Scan for the cell matching the given text and deliver its (x, y) coordinate at center. 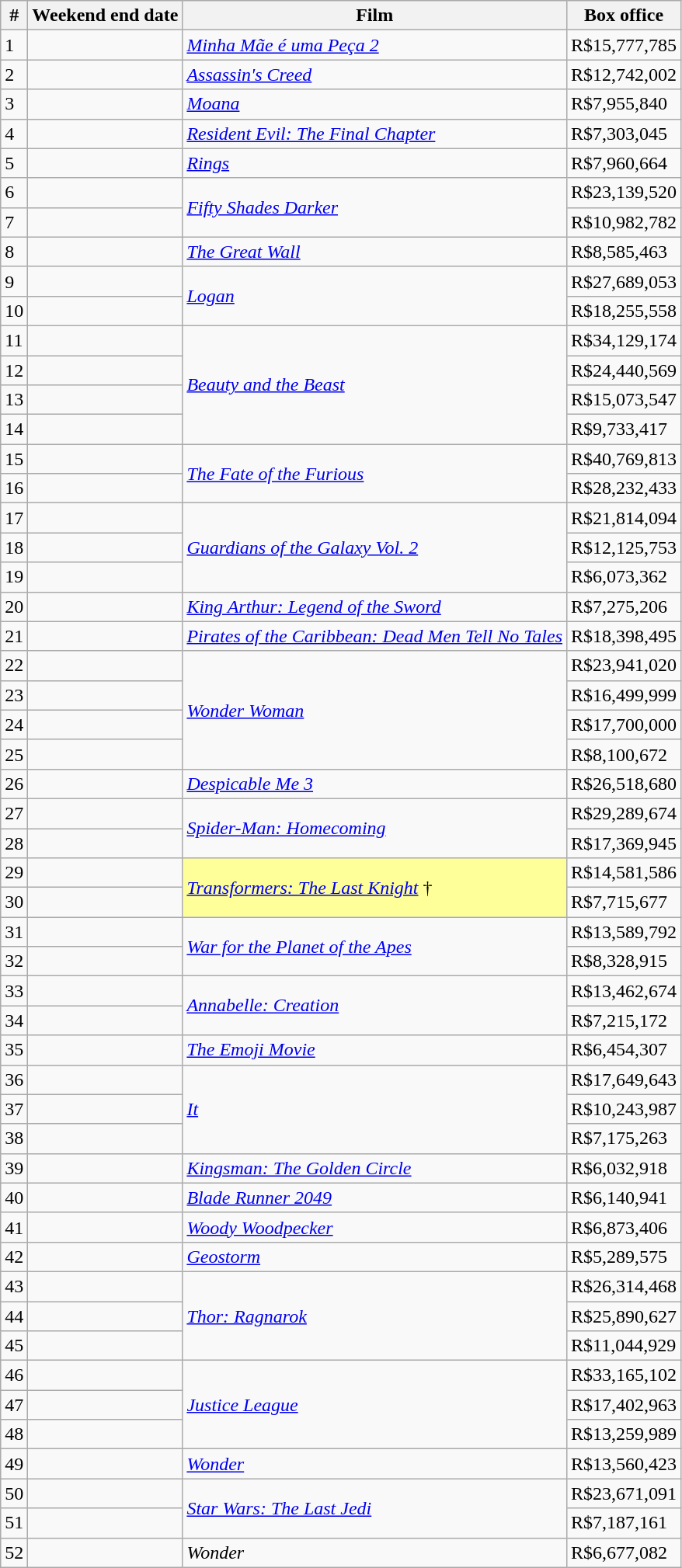
Film (374, 16)
Annabelle: Creation (374, 1006)
9 (14, 281)
R$7,960,664 (625, 163)
Thor: Ragnarok (374, 1316)
Guardians of the Galaxy Vol. 2 (374, 548)
R$24,440,569 (625, 370)
R$17,402,963 (625, 1405)
R$28,232,433 (625, 488)
44 (14, 1316)
6 (14, 193)
46 (14, 1375)
Woody Woodpecker (374, 1227)
R$15,777,785 (625, 45)
41 (14, 1227)
R$13,560,423 (625, 1464)
26 (14, 784)
2 (14, 75)
16 (14, 488)
52 (14, 1552)
R$18,398,495 (625, 636)
8 (14, 252)
R$9,733,417 (625, 429)
Wonder Woman (374, 710)
R$6,454,307 (625, 1050)
R$6,140,941 (625, 1198)
4 (14, 134)
24 (14, 725)
18 (14, 548)
R$26,518,680 (625, 784)
11 (14, 340)
3 (14, 104)
R$23,671,091 (625, 1493)
It (374, 1109)
R$12,125,753 (625, 548)
R$7,175,263 (625, 1139)
R$7,187,161 (625, 1523)
Despicable Me 3 (374, 784)
R$29,289,674 (625, 813)
War for the Planet of the Apes (374, 947)
R$14,581,586 (625, 873)
37 (14, 1109)
R$8,585,463 (625, 252)
R$26,314,468 (625, 1286)
Blade Runner 2049 (374, 1198)
The Great Wall (374, 252)
20 (14, 607)
# (14, 16)
R$13,259,989 (625, 1434)
R$5,289,575 (625, 1257)
R$8,100,672 (625, 754)
R$6,032,918 (625, 1168)
R$7,955,840 (625, 104)
51 (14, 1523)
Moana (374, 104)
R$6,073,362 (625, 577)
Kingsman: The Golden Circle (374, 1168)
Geostorm (374, 1257)
31 (14, 932)
R$13,589,792 (625, 932)
Logan (374, 296)
R$8,328,915 (625, 961)
34 (14, 1020)
42 (14, 1257)
47 (14, 1405)
27 (14, 813)
28 (14, 843)
1 (14, 45)
39 (14, 1168)
R$11,044,929 (625, 1346)
14 (14, 429)
Fifty Shades Darker (374, 207)
R$23,139,520 (625, 193)
48 (14, 1434)
R$7,715,677 (625, 902)
7 (14, 222)
R$7,275,206 (625, 607)
R$21,814,094 (625, 518)
R$27,689,053 (625, 281)
R$6,873,406 (625, 1227)
R$23,941,020 (625, 666)
17 (14, 518)
12 (14, 370)
The Fate of the Furious (374, 474)
R$12,742,002 (625, 75)
R$10,982,782 (625, 222)
50 (14, 1493)
R$6,677,082 (625, 1552)
R$16,499,999 (625, 695)
49 (14, 1464)
R$17,700,000 (625, 725)
R$17,369,945 (625, 843)
R$33,165,102 (625, 1375)
33 (14, 991)
Rings (374, 163)
Assassin's Creed (374, 75)
R$15,073,547 (625, 400)
25 (14, 754)
19 (14, 577)
R$7,303,045 (625, 134)
45 (14, 1346)
The Emoji Movie (374, 1050)
30 (14, 902)
13 (14, 400)
R$25,890,627 (625, 1316)
23 (14, 695)
22 (14, 666)
R$7,215,172 (625, 1020)
R$17,649,643 (625, 1080)
Spider-Man: Homecoming (374, 828)
Pirates of the Caribbean: Dead Men Tell No Tales (374, 636)
Resident Evil: The Final Chapter (374, 134)
36 (14, 1080)
R$13,462,674 (625, 991)
R$40,769,813 (625, 459)
Box office (625, 16)
32 (14, 961)
Transformers: The Last Knight † (374, 888)
Minha Mãe é uma Peça 2 (374, 45)
Weekend end date (106, 16)
Star Wars: The Last Jedi (374, 1508)
21 (14, 636)
5 (14, 163)
15 (14, 459)
R$18,255,558 (625, 311)
29 (14, 873)
King Arthur: Legend of the Sword (374, 607)
43 (14, 1286)
Justice League (374, 1405)
R$10,243,987 (625, 1109)
40 (14, 1198)
38 (14, 1139)
10 (14, 311)
Beauty and the Beast (374, 384)
35 (14, 1050)
R$34,129,174 (625, 340)
